Capture the cell that displays the provided text and extract its (x, y) central coordinate. 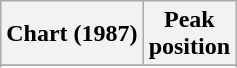
Peakposition (189, 34)
Chart (1987) (72, 34)
